Capture the cell that displays the provided text and extract its [X, Y] central coordinate. 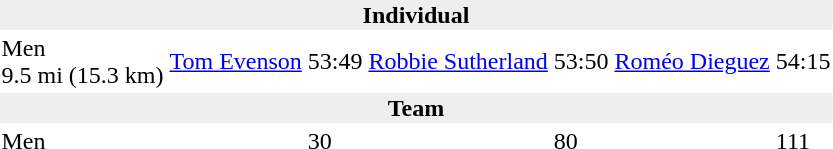
Robbie Sutherland [458, 62]
Men9.5 mi (15.3 km) [82, 62]
54:15 [803, 62]
Individual [416, 15]
Team [416, 108]
53:49 [335, 62]
Roméo Dieguez [692, 62]
53:50 [581, 62]
Tom Evenson [236, 62]
